Detect which cell encompasses the target text, then output its [X, Y] center coordinate. 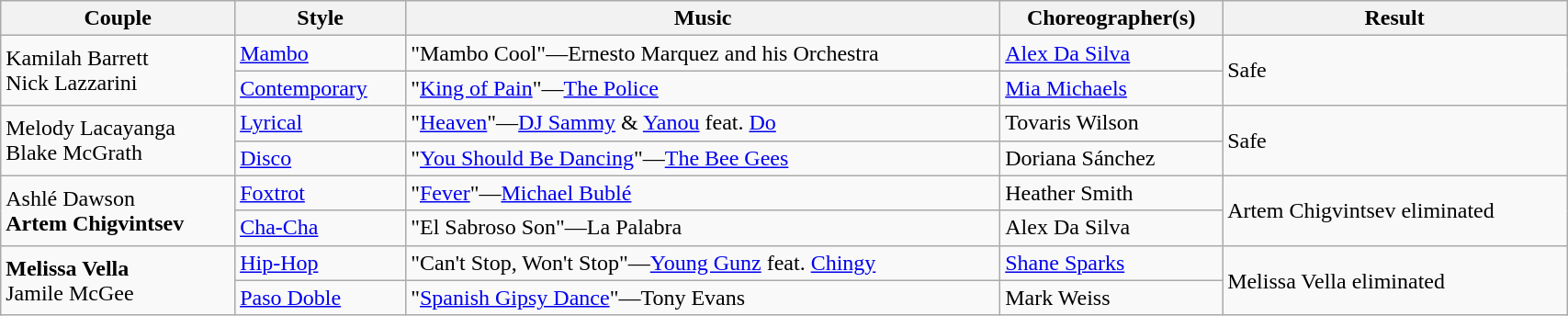
Contemporary [321, 88]
"Fever"—Michael Bublé [704, 193]
Foxtrot [321, 193]
"Spanish Gipsy Dance"—Tony Evans [704, 298]
Cha-Cha [321, 228]
Disco [321, 158]
"King of Pain"—The Police [704, 88]
"Can't Stop, Won't Stop"—Young Gunz feat. Chingy [704, 263]
Shane Sparks [1111, 263]
"Heaven"—DJ Sammy & Yanou feat. Do [704, 123]
Lyrical [321, 123]
Couple [118, 18]
Doriana Sánchez [1111, 158]
Style [321, 18]
Mia Michaels [1111, 88]
Paso Doble [321, 298]
Choreographer(s) [1111, 18]
Melissa Vella eliminated [1394, 280]
Melody LacayangaBlake McGrath [118, 141]
Artem Chigvintsev eliminated [1394, 210]
Melissa VellaJamile McGee [118, 280]
Mark Weiss [1111, 298]
Ashlé DawsonArtem Chigvintsev [118, 210]
Mambo [321, 53]
"You Should Be Dancing"—The Bee Gees [704, 158]
Music [704, 18]
Result [1394, 18]
Tovaris Wilson [1111, 123]
Kamilah BarrettNick Lazzarini [118, 71]
Heather Smith [1111, 193]
"El Sabroso Son"—La Palabra [704, 228]
Hip-Hop [321, 263]
"Mambo Cool"—Ernesto Marquez and his Orchestra [704, 53]
